Pinpoint the cell where the given text exists, returning its (x, y) midpoint coordinate. 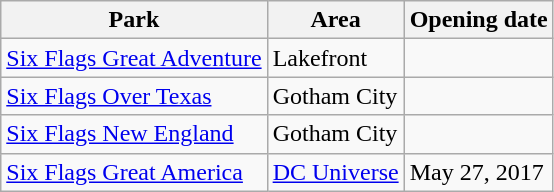
Park (134, 20)
May 27, 2017 (478, 172)
Opening date (478, 20)
DC Universe (336, 172)
Area (336, 20)
Six Flags New England (134, 134)
Lakefront (336, 58)
Six Flags Great America (134, 172)
Six Flags Great Adventure (134, 58)
Six Flags Over Texas (134, 96)
